Search for the cell housing the specified text and yield its (x, y) center coordinate. 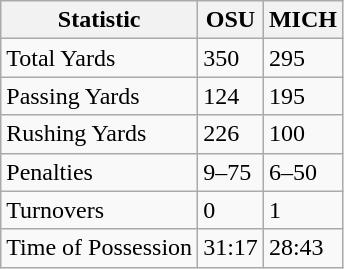
9–75 (231, 172)
Turnovers (100, 210)
MICH (302, 20)
100 (302, 134)
Statistic (100, 20)
28:43 (302, 248)
226 (231, 134)
1 (302, 210)
Total Yards (100, 58)
Passing Yards (100, 96)
Penalties (100, 172)
Rushing Yards (100, 134)
Time of Possession (100, 248)
OSU (231, 20)
350 (231, 58)
124 (231, 96)
0 (231, 210)
195 (302, 96)
31:17 (231, 248)
295 (302, 58)
6–50 (302, 172)
